From the cell containing the given text, extract its center point as [x, y] coordinate. 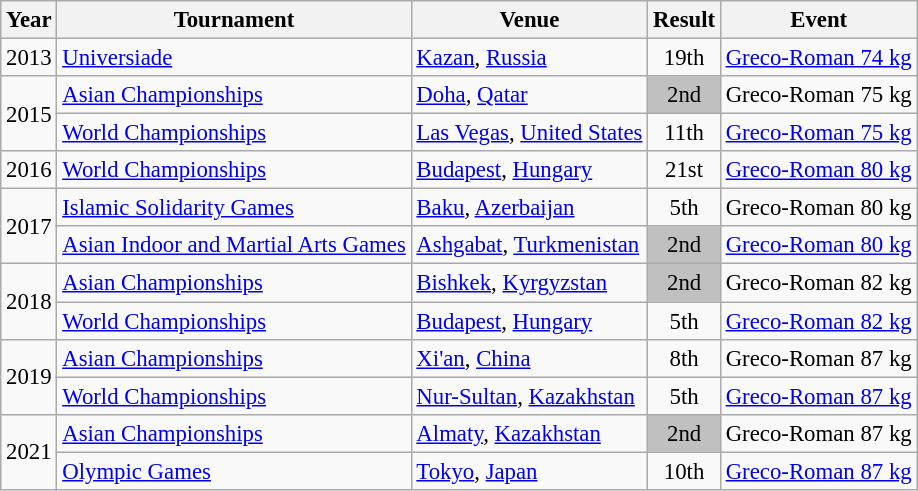
Tournament [234, 20]
Result [684, 20]
21st [684, 170]
2015 [29, 114]
19th [684, 58]
Doha, Qatar [530, 95]
Asian Indoor and Martial Arts Games [234, 245]
Las Vegas, United States [530, 133]
Event [818, 20]
2013 [29, 58]
Islamic Solidarity Games [234, 208]
Baku, Azerbaijan [530, 208]
8th [684, 358]
Kazan, Russia [530, 58]
Almaty, Kazakhstan [530, 433]
2016 [29, 170]
Tokyo, Japan [530, 471]
Greco-Roman 74 kg [818, 58]
2018 [29, 302]
Olympic Games [234, 471]
10th [684, 471]
2021 [29, 452]
Xi'an, China [530, 358]
Ashgabat, Turkmenistan [530, 245]
Year [29, 20]
Venue [530, 20]
Universiade [234, 58]
2019 [29, 376]
Nur-Sultan, Kazakhstan [530, 396]
Bishkek, Kyrgyzstan [530, 283]
2017 [29, 226]
11th [684, 133]
